Capture the cell that displays the provided text and extract its (X, Y) central coordinate. 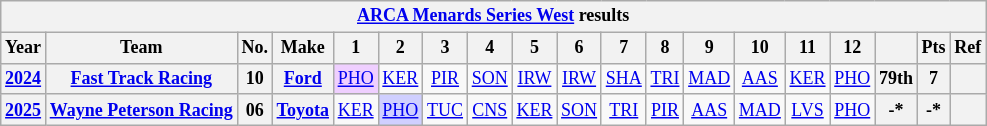
LVS (808, 110)
8 (665, 48)
06 (254, 110)
2025 (24, 110)
2 (400, 48)
Pts (934, 48)
11 (808, 48)
CNS (490, 110)
Ford (302, 78)
3 (446, 48)
Make (302, 48)
5 (534, 48)
4 (490, 48)
TUC (446, 110)
Fast Track Racing (141, 78)
2024 (24, 78)
Wayne Peterson Racing (141, 110)
Team (141, 48)
Ref (968, 48)
ARCA Menards Series West results (494, 16)
SHA (624, 78)
Year (24, 48)
6 (580, 48)
9 (710, 48)
1 (356, 48)
12 (852, 48)
Toyota (302, 110)
79th (896, 78)
No. (254, 48)
